Capture the cell that displays the provided text and extract its [x, y] central coordinate. 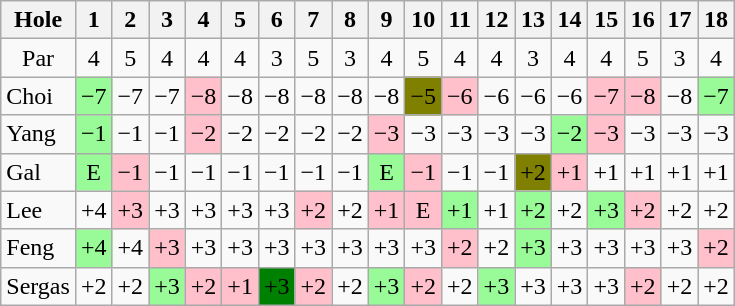
16 [644, 20]
Feng [38, 248]
6 [276, 20]
Hole [38, 20]
8 [350, 20]
1 [94, 20]
2 [130, 20]
15 [606, 20]
−5 [424, 96]
17 [680, 20]
10 [424, 20]
12 [496, 20]
Gal [38, 172]
Yang [38, 134]
13 [534, 20]
7 [314, 20]
Par [38, 58]
9 [386, 20]
Sergas [38, 286]
Choi [38, 96]
Lee [38, 210]
18 [716, 20]
11 [460, 20]
14 [570, 20]
